Determine the (x, y) coordinate at the center of the cell enclosing the given text.  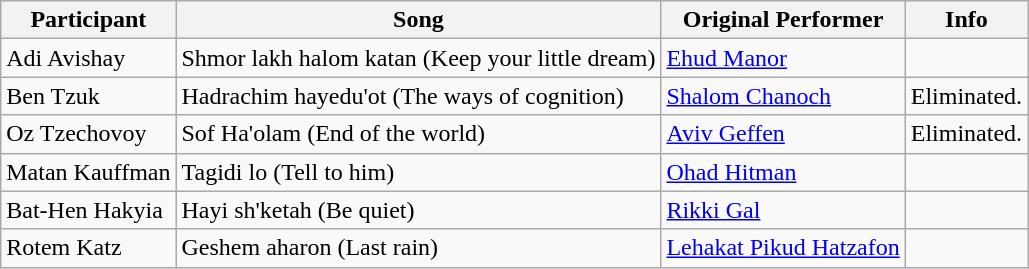
Shmor lakh halom katan (Keep your little dream) (418, 58)
Rikki Gal (783, 210)
Shalom Chanoch (783, 96)
Ehud Manor (783, 58)
Oz Tzechovoy (88, 134)
Geshem aharon (Last rain) (418, 248)
Info (966, 20)
Rotem Katz (88, 248)
Hadrachim hayedu'ot (The ways of cognition) (418, 96)
Tagidi lo (Tell to him) (418, 172)
Song (418, 20)
Matan Kauffman (88, 172)
Sof Ha'olam (End of the world) (418, 134)
Ohad Hitman (783, 172)
Lehakat Pikud Hatzafon (783, 248)
Aviv Geffen (783, 134)
Original Performer (783, 20)
Hayi sh'ketah (Be quiet) (418, 210)
Participant (88, 20)
Bat-Hen Hakyia (88, 210)
Ben Tzuk (88, 96)
Adi Avishay (88, 58)
